Output the (x, y) coordinate of the center of the cell containing the given text.  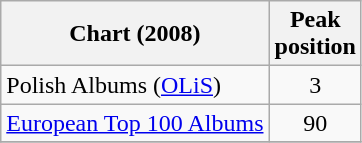
Peakposition (315, 34)
Chart (2008) (135, 34)
European Top 100 Albums (135, 123)
90 (315, 123)
Polish Albums (OLiS) (135, 85)
3 (315, 85)
